Find where the given text appears and provide that cell's center as (x, y) coordinate. 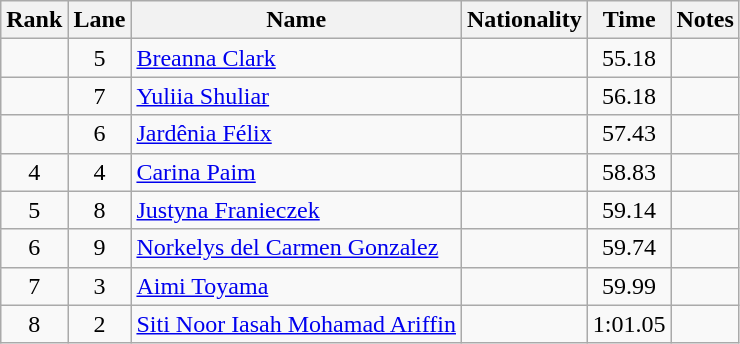
9 (100, 248)
59.14 (629, 210)
58.83 (629, 172)
59.74 (629, 248)
Time (629, 20)
59.99 (629, 286)
2 (100, 324)
Norkelys del Carmen Gonzalez (296, 248)
57.43 (629, 134)
Nationality (525, 20)
Notes (705, 20)
Breanna Clark (296, 58)
3 (100, 286)
1:01.05 (629, 324)
Aimi Toyama (296, 286)
55.18 (629, 58)
Yuliia Shuliar (296, 96)
Lane (100, 20)
Rank (34, 20)
Jardênia Félix (296, 134)
Siti Noor Iasah Mohamad Ariffin (296, 324)
Carina Paim (296, 172)
Name (296, 20)
56.18 (629, 96)
Justyna Franieczek (296, 210)
